Pinpoint the cell where the given text exists, returning its [X, Y] midpoint coordinate. 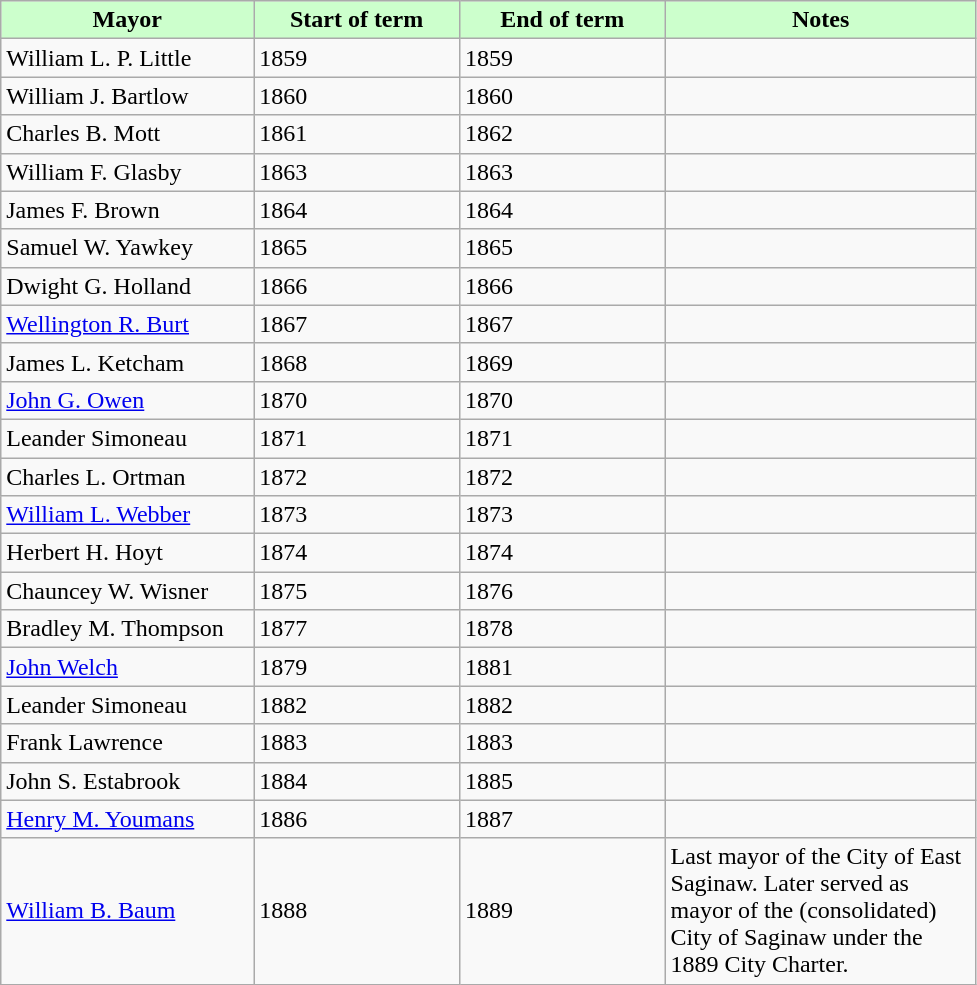
Start of term [357, 20]
1862 [562, 134]
John Welch [128, 667]
William L. P. Little [128, 58]
James L. Ketcham [128, 362]
John G. Owen [128, 400]
William B. Baum [128, 911]
1889 [562, 911]
1888 [357, 911]
Dwight G. Holland [128, 286]
1869 [562, 362]
Samuel W. Yawkey [128, 248]
End of term [562, 20]
Charles L. Ortman [128, 477]
Wellington R. Burt [128, 324]
James F. Brown [128, 210]
Mayor [128, 20]
1876 [562, 591]
William L. Webber [128, 515]
1881 [562, 667]
1885 [562, 781]
Notes [820, 20]
1875 [357, 591]
1861 [357, 134]
1887 [562, 819]
1884 [357, 781]
William F. Glasby [128, 172]
1879 [357, 667]
1868 [357, 362]
Henry M. Youmans [128, 819]
Chauncey W. Wisner [128, 591]
1877 [357, 629]
Last mayor of the City of East Saginaw. Later served as mayor of the (consolidated) City of Saginaw under the 1889 City Charter. [820, 911]
John S. Estabrook [128, 781]
William J. Bartlow [128, 96]
Frank Lawrence [128, 743]
1878 [562, 629]
Bradley M. Thompson [128, 629]
Charles B. Mott [128, 134]
1886 [357, 819]
Herbert H. Hoyt [128, 553]
